Extract the [x, y] coordinate from the center of the cell holding the provided text.  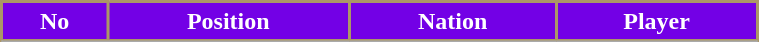
Player [656, 22]
Position [228, 22]
No [55, 22]
Nation [452, 22]
